Output the [X, Y] coordinate of the center of the cell containing the given text.  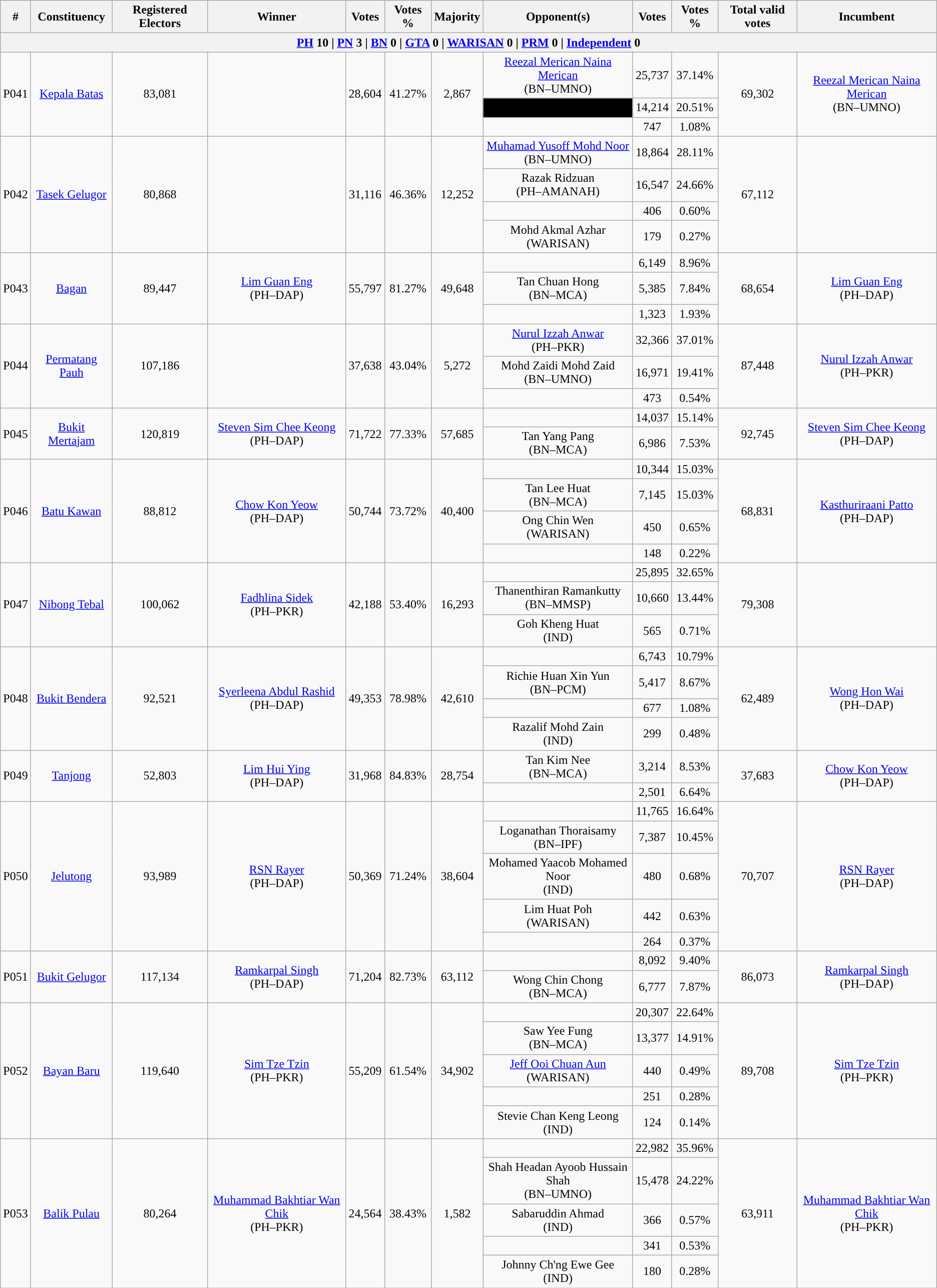
10,660 [652, 598]
49,353 [365, 698]
40,400 [457, 511]
7,145 [652, 495]
P041 [16, 94]
19.41% [695, 372]
68,831 [757, 511]
Tan Yang Pang(BN–MCA) [558, 444]
24.66% [695, 185]
15,478 [652, 1180]
89,708 [757, 1070]
50,369 [365, 877]
P043 [16, 288]
PH 10 | PN 3 | BN 0 | GTA 0 | WARISAN 0 | PRM 0 | Independent 0 [468, 43]
22.64% [695, 1012]
92,521 [160, 698]
38,604 [457, 877]
Muhamad Yusoff Mohd Noor(BN–UMNO) [558, 152]
16,293 [457, 605]
16,971 [652, 372]
Razak Ridzuan(PH–AMANAH) [558, 185]
63,911 [757, 1213]
14,214 [652, 108]
71,722 [365, 434]
Batu Kawan [71, 511]
Stevie Chan Keng Leong(IND) [558, 1122]
32.65% [695, 572]
5,272 [457, 365]
73.72% [408, 511]
0.49% [695, 1070]
Wong Chin Chong(BN–MCA) [558, 986]
87,448 [757, 365]
9.40% [695, 961]
24,564 [365, 1213]
Jeff Ooi Chuan Aun(WARISAN) [558, 1070]
P046 [16, 511]
P049 [16, 776]
13.44% [695, 598]
8.67% [695, 682]
Bukit Gelugor [71, 977]
0.71% [695, 631]
Total valid votes [757, 17]
25,895 [652, 572]
14.91% [695, 1038]
P051 [16, 977]
Johnny Ch'ng Ewe Gee(IND) [558, 1271]
57,685 [457, 434]
251 [652, 1096]
12,252 [457, 194]
299 [652, 734]
179 [652, 236]
71.24% [408, 877]
13,377 [652, 1038]
P047 [16, 605]
2,501 [652, 792]
Ong Chin Wen(WARISAN) [558, 528]
0.65% [695, 528]
442 [652, 916]
Permatang Pauh [71, 365]
49,648 [457, 288]
P050 [16, 877]
28,604 [365, 94]
1.93% [695, 314]
Richie Huan Xin Yun(BN–PCM) [558, 682]
P053 [16, 1213]
15.14% [695, 417]
148 [652, 553]
120,819 [160, 434]
P048 [16, 698]
0.22% [695, 553]
63,112 [457, 977]
16.64% [695, 811]
Bagan [71, 288]
14,037 [652, 417]
0.57% [695, 1219]
Fadhlina Sidek(PH–PKR) [277, 605]
82.73% [408, 977]
52,803 [160, 776]
10.79% [695, 656]
89,447 [160, 288]
1,582 [457, 1213]
Syerleena Abdul Rashid(PH–DAP) [277, 698]
Kasthuriraani Patto(PH–DAP) [867, 511]
117,134 [160, 977]
747 [652, 127]
20,307 [652, 1012]
0.60% [695, 211]
84.83% [408, 776]
264 [652, 942]
38.43% [408, 1213]
6,986 [652, 444]
78.98% [408, 698]
Thanenthiran Ramankutty(BN–MMSP) [558, 598]
24.22% [695, 1180]
28.11% [695, 152]
440 [652, 1070]
6,777 [652, 986]
0.68% [695, 877]
8.96% [695, 262]
0.27% [695, 236]
P044 [16, 365]
Bukit Bendera [71, 698]
61.54% [408, 1070]
37.01% [695, 339]
# [16, 17]
Bukit Mertajam [71, 434]
0.37% [695, 942]
Nibong Tebal [71, 605]
8,092 [652, 961]
0.14% [695, 1122]
35.96% [695, 1148]
100,062 [160, 605]
180 [652, 1271]
Opponent(s) [558, 17]
Majority [457, 17]
Mohamed Yaacob Mohamed Noor(IND) [558, 877]
42,188 [365, 605]
Lim Hui Ying(PH–DAP) [277, 776]
0.53% [695, 1246]
Tan Chuan Hong(BN–MCA) [558, 288]
31,968 [365, 776]
Constituency [71, 17]
69,302 [757, 94]
80,264 [160, 1213]
68,654 [757, 288]
71,204 [365, 977]
Goh Kheng Huat(IND) [558, 631]
2,867 [457, 94]
Wong Hon Wai(PH–DAP) [867, 698]
81.27% [408, 288]
341 [652, 1246]
88,812 [160, 511]
28,754 [457, 776]
7,387 [652, 837]
31,116 [365, 194]
46.36% [408, 194]
0.48% [695, 734]
92,745 [757, 434]
50,744 [365, 511]
P052 [16, 1070]
32,366 [652, 339]
55,797 [365, 288]
34,902 [457, 1070]
10.45% [695, 837]
8.53% [695, 766]
7.53% [695, 444]
6,743 [652, 656]
86,073 [757, 977]
67,112 [757, 194]
Bayan Baru [71, 1070]
43.04% [408, 365]
Winner [277, 17]
7.87% [695, 986]
20.51% [695, 108]
6,149 [652, 262]
1,323 [652, 314]
P045 [16, 434]
Saw Yee Fung(BN–MCA) [558, 1038]
P042 [16, 194]
Tanjong [71, 776]
119,640 [160, 1070]
0.63% [695, 916]
Tan Kim Nee(BN–MCA) [558, 766]
0.54% [695, 398]
Balik Pulau [71, 1213]
37,683 [757, 776]
22,982 [652, 1148]
Lim Huat Poh(WARISAN) [558, 916]
37.14% [695, 75]
41.27% [408, 94]
Loganathan Thoraisamy(BN–IPF) [558, 837]
10,344 [652, 469]
5,417 [652, 682]
Razalif Mohd Zain(IND) [558, 734]
93,989 [160, 877]
Jelutong [71, 877]
Tan Lee Huat(BN–MCA) [558, 495]
79,308 [757, 605]
37,638 [365, 365]
480 [652, 877]
77.33% [408, 434]
124 [652, 1122]
107,186 [160, 365]
53.40% [408, 605]
677 [652, 708]
11,765 [652, 811]
406 [652, 211]
Registered Electors [160, 17]
7.84% [695, 288]
55,209 [365, 1070]
18,864 [652, 152]
80,868 [160, 194]
62,489 [757, 698]
Sabaruddin Ahmad(IND) [558, 1219]
Tasek Gelugor [71, 194]
5,385 [652, 288]
Mohd Zaidi Mohd Zaid(BN–UMNO) [558, 372]
565 [652, 631]
Incumbent [867, 17]
Kepala Batas [71, 94]
Mohd Akmal Azhar(WARISAN) [558, 236]
25,737 [652, 75]
16,547 [652, 185]
6.64% [695, 792]
83,081 [160, 94]
450 [652, 528]
473 [652, 398]
42,610 [457, 698]
Shah Headan Ayoob Hussain Shah(BN–UMNO) [558, 1180]
70,707 [757, 877]
366 [652, 1219]
3,214 [652, 766]
